Determine the [x, y] coordinate at the center of the cell enclosing the given text.  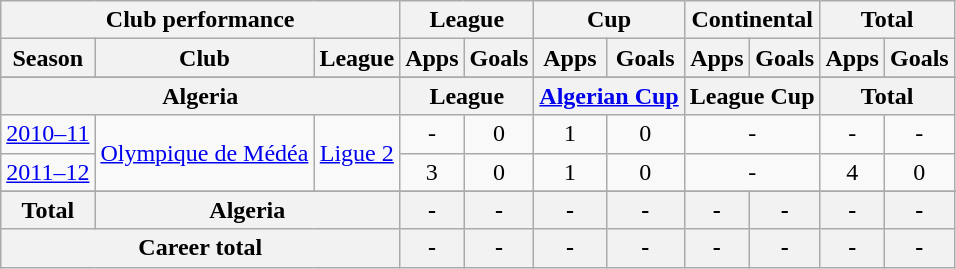
Ligue 2 [357, 153]
Cup [609, 20]
Olympique de Médéa [204, 153]
Club performance [200, 20]
Club [204, 58]
2010–11 [48, 134]
Continental [752, 20]
3 [432, 172]
2011–12 [48, 172]
Career total [200, 248]
4 [852, 172]
League Cup [752, 96]
Algerian Cup [609, 96]
Season [48, 58]
